Detect which cell encompasses the target text, then output its [X, Y] center coordinate. 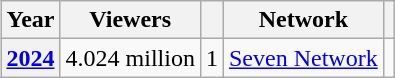
4.024 million [130, 58]
Year [30, 20]
Viewers [130, 20]
Seven Network [303, 58]
1 [212, 58]
2024 [30, 58]
Network [303, 20]
